Capture the cell that displays the provided text and extract its [x, y] central coordinate. 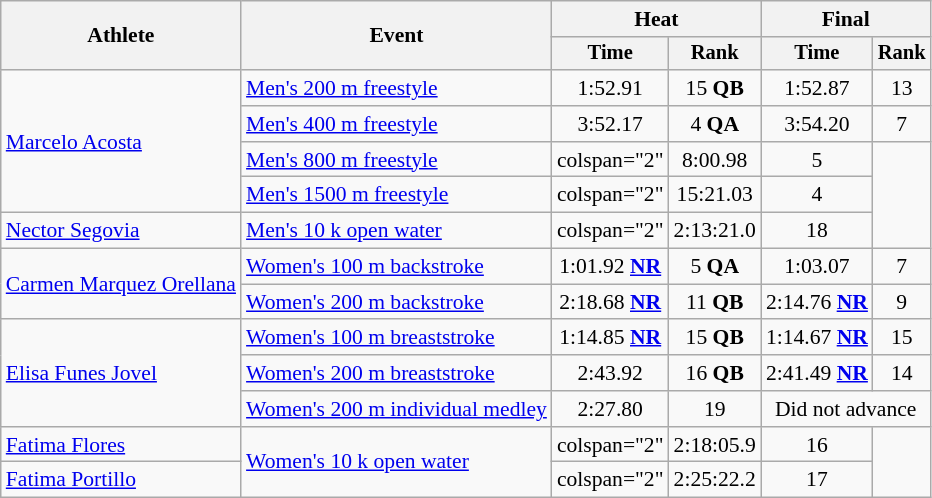
Did not advance [846, 409]
2:25:22.2 [715, 480]
2:41.49 NR [817, 373]
Final [846, 19]
Marcelo Acosta [121, 141]
1:03.07 [817, 267]
Carmen Marquez Orellana [121, 284]
9 [902, 302]
4 [817, 195]
2:18.68 NR [610, 302]
Men's 10 k open water [396, 231]
11 QB [715, 302]
2:13:21.0 [715, 231]
4 QA [715, 124]
Heat [656, 19]
13 [902, 88]
16 QB [715, 373]
Men's 800 m freestyle [396, 160]
1:52.87 [817, 88]
Women's 10 k open water [396, 462]
Women's 200 m individual medley [396, 409]
Fatima Portillo [121, 480]
Men's 1500 m freestyle [396, 195]
2:18:05.9 [715, 445]
2:27.80 [610, 409]
1:01.92 NR [610, 267]
Event [396, 36]
Men's 200 m freestyle [396, 88]
5 [817, 160]
8:00.98 [715, 160]
18 [817, 231]
3:54.20 [817, 124]
1:52.91 [610, 88]
Women's 200 m backstroke [396, 302]
Athlete [121, 36]
1:14.85 NR [610, 338]
2:43.92 [610, 373]
Fatima Flores [121, 445]
15 [902, 338]
Elisa Funes Jovel [121, 374]
3:52.17 [610, 124]
1:14.67 NR [817, 338]
19 [715, 409]
5 QA [715, 267]
Women's 100 m backstroke [396, 267]
2:14.76 NR [817, 302]
17 [817, 480]
16 [817, 445]
14 [902, 373]
Women's 100 m breaststroke [396, 338]
Women's 200 m breaststroke [396, 373]
Men's 400 m freestyle [396, 124]
15:21.03 [715, 195]
Nector Segovia [121, 231]
